Identify which cell holds the provided text, then report its (x, y) central coordinate. 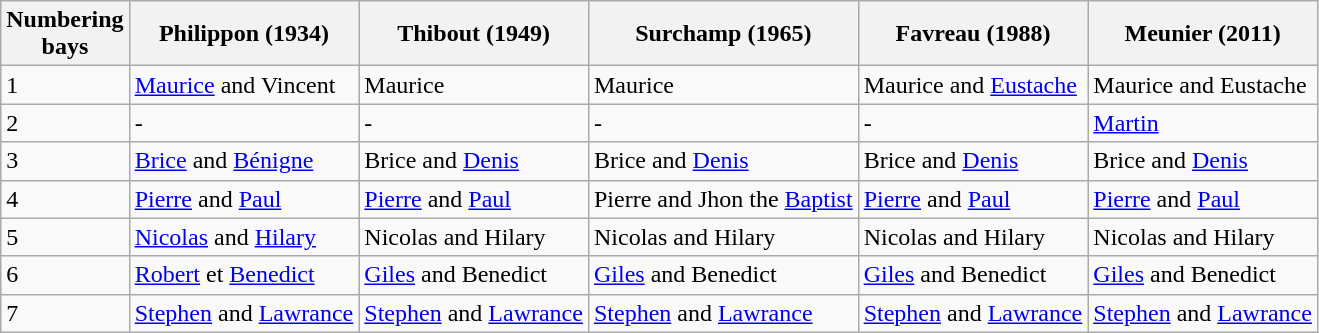
2 (65, 123)
Meunier (2011) (1203, 34)
Pierre and Jhon the Baptist (723, 199)
4 (65, 199)
6 (65, 275)
7 (65, 313)
Maurice and Vincent (244, 85)
Brice and Bénigne (244, 161)
Numberingbays (65, 34)
Robert et Benedict (244, 275)
5 (65, 237)
Surchamp (1965) (723, 34)
Thibout (1949) (474, 34)
1 (65, 85)
Philippon (1934) (244, 34)
3 (65, 161)
Martin (1203, 123)
Favreau (1988) (973, 34)
